Extract the (X, Y) coordinate from the center of the cell holding the provided text.  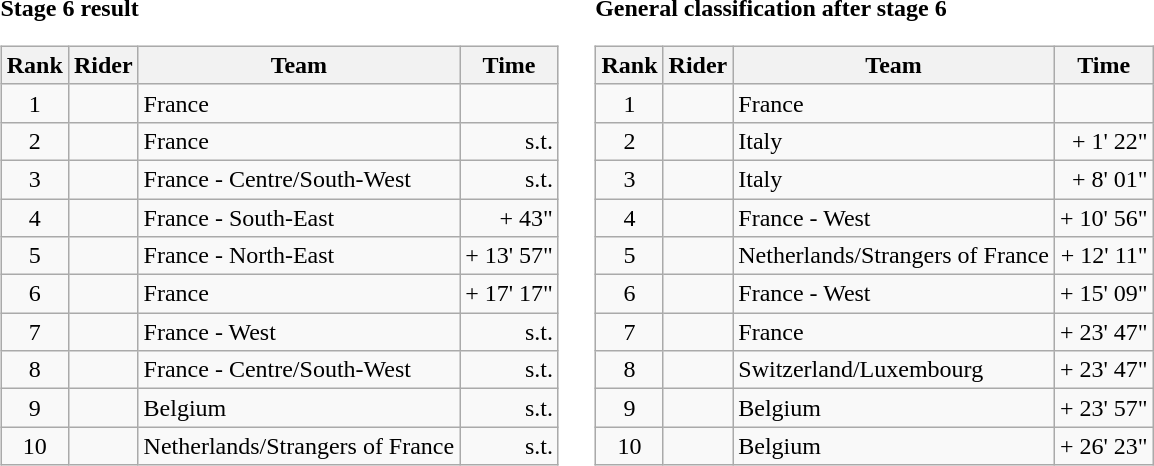
+ 12' 11" (1104, 256)
+ 23' 57" (1104, 408)
+ 8' 01" (1104, 179)
France - North-East (299, 256)
+ 15' 09" (1104, 294)
+ 17' 17" (510, 294)
+ 1' 22" (1104, 141)
+ 13' 57" (510, 256)
+ 43" (510, 217)
France - South-East (299, 217)
Switzerland/Luxembourg (894, 370)
+ 10' 56" (1104, 217)
+ 26' 23" (1104, 446)
